Find where the given text appears and provide that cell's center as [X, Y] coordinate. 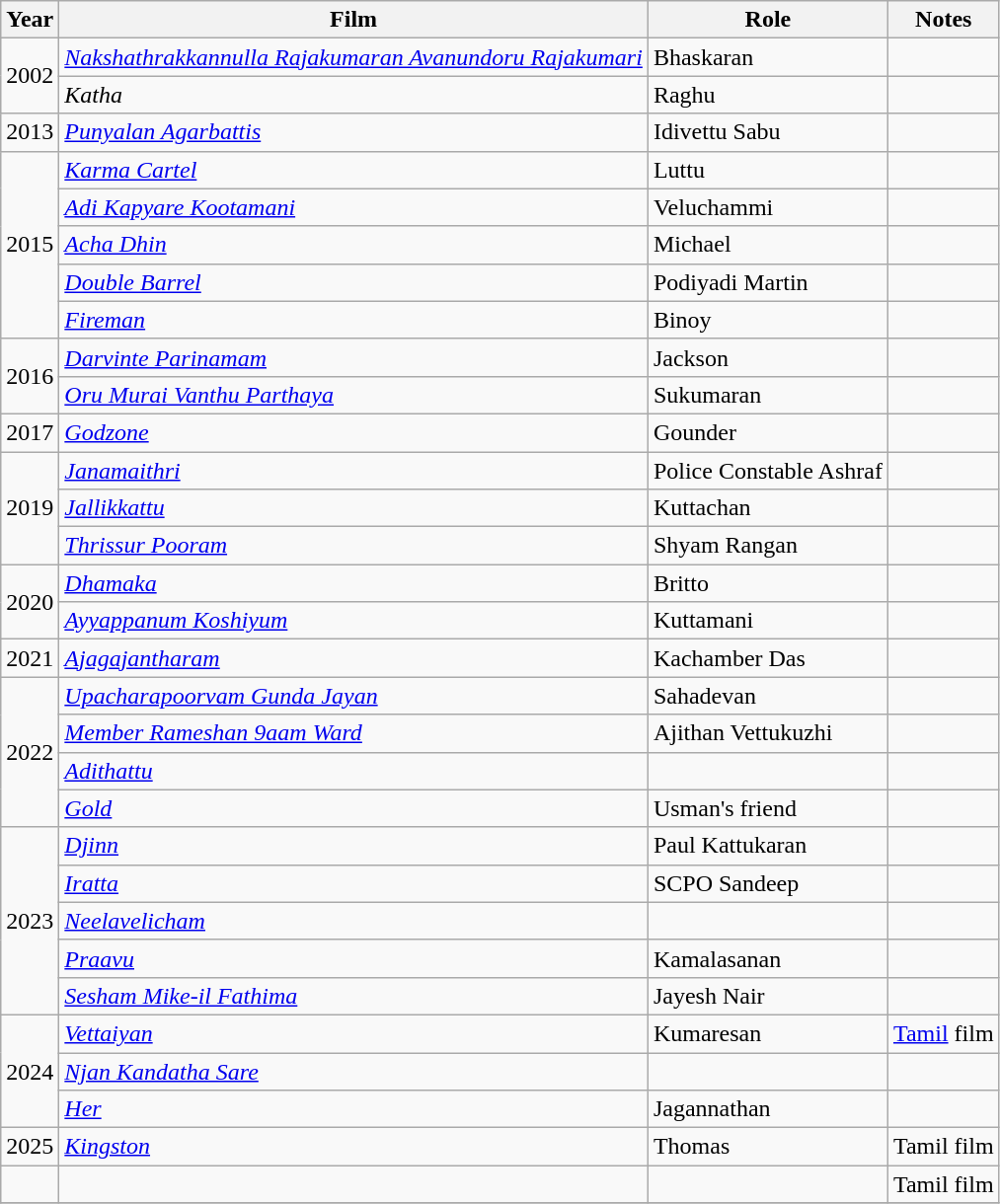
Gold [353, 808]
Police Constable Ashraf [768, 471]
Her [353, 1109]
Ayyappanum Koshiyum [353, 621]
Fireman [353, 320]
Film [353, 20]
Jagannathan [768, 1109]
Karma Cartel [353, 170]
2020 [30, 602]
Gounder [768, 432]
Jallikkattu [353, 508]
Darvinte Parinamam [353, 357]
Jayesh Nair [768, 996]
Acha Dhin [353, 245]
2002 [30, 76]
2013 [30, 132]
Usman's friend [768, 808]
Njan Kandatha Sare [353, 1071]
Adithattu [353, 771]
Veluchammi [768, 207]
2024 [30, 1071]
Podiyadi Martin [768, 282]
Oru Murai Vanthu Parthaya [353, 395]
Role [768, 20]
Kuttamani [768, 621]
Kamalasanan [768, 958]
Vettaiyan [353, 1033]
Shyam Rangan [768, 546]
Britto [768, 583]
Nakshathrakkannulla Rajakumaran Avanundoru Rajakumari [353, 57]
Notes [944, 20]
2021 [30, 658]
Kuttachan [768, 508]
Sesham Mike-il Fathima [353, 996]
Ajithan Vettukuzhi [768, 733]
Iratta [353, 883]
Neelavelicham [353, 921]
Paul Kattukaran [768, 846]
2017 [30, 432]
2015 [30, 245]
Kingston [353, 1147]
Godzone [353, 432]
Michael [768, 245]
SCPO Sandeep [768, 883]
Sahadevan [768, 696]
Sukumaran [768, 395]
Bhaskaran [768, 57]
Member Rameshan 9aam Ward [353, 733]
Kumaresan [768, 1033]
Janamaithri [353, 471]
Raghu [768, 95]
Punyalan Agarbattis [353, 132]
Luttu [768, 170]
2025 [30, 1147]
Double Barrel [353, 282]
Thomas [768, 1147]
Kachamber Das [768, 658]
Katha [353, 95]
Binoy [768, 320]
Ajagajantharam [353, 658]
2022 [30, 752]
Thrissur Pooram [353, 546]
Jackson [768, 357]
2019 [30, 508]
Djinn [353, 846]
Praavu [353, 958]
Dhamaka [353, 583]
2016 [30, 376]
Upacharapoorvam Gunda Jayan [353, 696]
2023 [30, 921]
Adi Kapyare Kootamani [353, 207]
Year [30, 20]
Idivettu Sabu [768, 132]
